Locate the cell with the specified text and output its [X, Y] center coordinate. 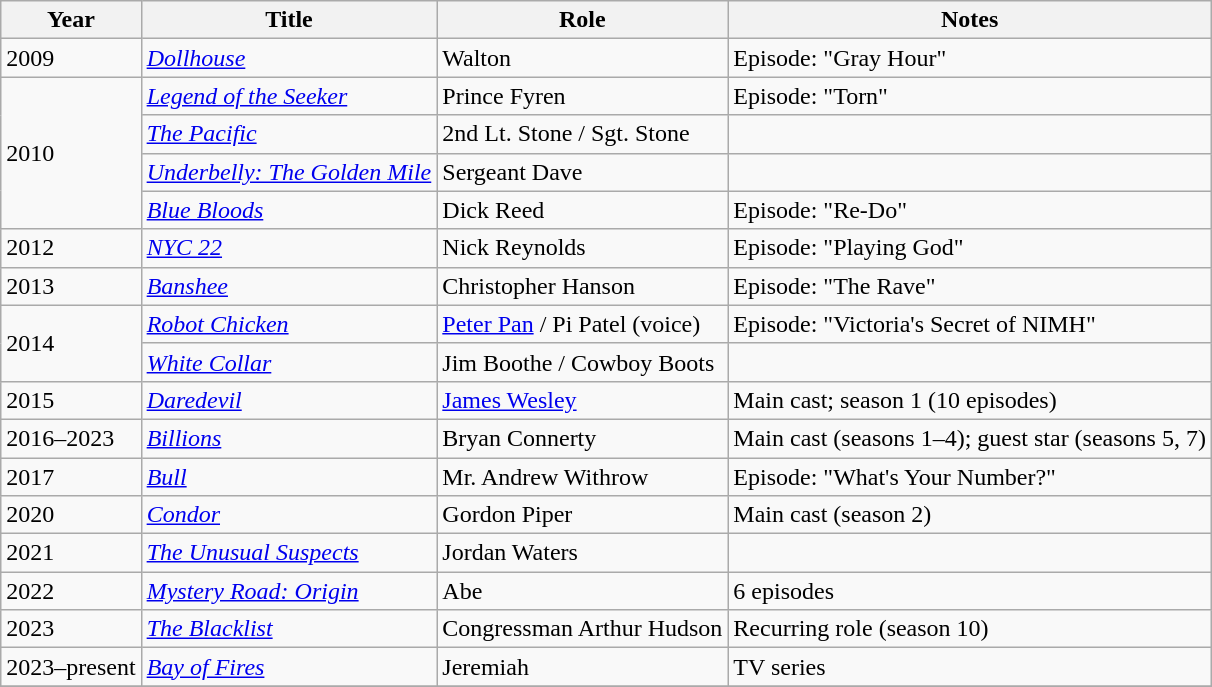
Jeremiah [582, 667]
The Unusual Suspects [289, 553]
2023 [71, 629]
Bryan Connerty [582, 438]
TV series [970, 667]
2nd Lt. Stone / Sgt. Stone [582, 134]
6 episodes [970, 591]
Robot Chicken [289, 324]
2023–present [71, 667]
2014 [71, 343]
2016–2023 [71, 438]
Sergeant Dave [582, 172]
2020 [71, 515]
Episode: "Victoria's Secret of NIMH" [970, 324]
James Wesley [582, 400]
Episode: "Torn" [970, 96]
Bull [289, 477]
Episode: "Playing God" [970, 248]
Walton [582, 58]
Gordon Piper [582, 515]
2009 [71, 58]
Main cast; season 1 (10 episodes) [970, 400]
2013 [71, 286]
The Pacific [289, 134]
Mr. Andrew Withrow [582, 477]
2015 [71, 400]
Banshee [289, 286]
Recurring role (season 10) [970, 629]
Dick Reed [582, 210]
Role [582, 20]
Prince Fyren [582, 96]
Main cast (season 2) [970, 515]
Abe [582, 591]
Billions [289, 438]
The Blacklist [289, 629]
Blue Bloods [289, 210]
Jordan Waters [582, 553]
2022 [71, 591]
2010 [71, 153]
Episode: "Gray Hour" [970, 58]
Condor [289, 515]
Episode: "The Rave" [970, 286]
2017 [71, 477]
Legend of the Seeker [289, 96]
2021 [71, 553]
Christopher Hanson [582, 286]
White Collar [289, 362]
2012 [71, 248]
Nick Reynolds [582, 248]
Daredevil [289, 400]
Notes [970, 20]
Bay of Fires [289, 667]
NYC 22 [289, 248]
Title [289, 20]
Episode: "Re-Do" [970, 210]
Dollhouse [289, 58]
Year [71, 20]
Underbelly: The Golden Mile [289, 172]
Episode: "What's Your Number?" [970, 477]
Mystery Road: Origin [289, 591]
Main cast (seasons 1–4); guest star (seasons 5, 7) [970, 438]
Congressman Arthur Hudson [582, 629]
Jim Boothe / Cowboy Boots [582, 362]
Peter Pan / Pi Patel (voice) [582, 324]
